Output the (X, Y) coordinate of the center of the cell containing the given text.  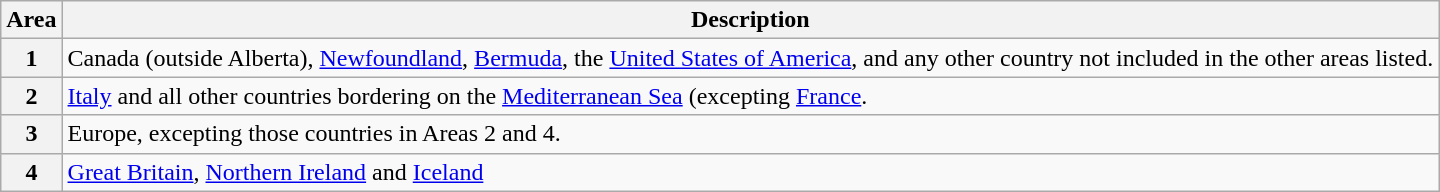
Great Britain, Northern Ireland and Iceland (750, 172)
Canada (outside Alberta), Newfoundland, Bermuda, the United States of America, and any other country not included in the other areas listed. (750, 58)
Area (32, 20)
Europe, excepting those countries in Areas 2 and 4. (750, 134)
4 (32, 172)
Description (750, 20)
1 (32, 58)
3 (32, 134)
Italy and all other countries bordering on the Mediterranean Sea (excepting France. (750, 96)
2 (32, 96)
